Pinpoint the cell where the given text exists, returning its [x, y] midpoint coordinate. 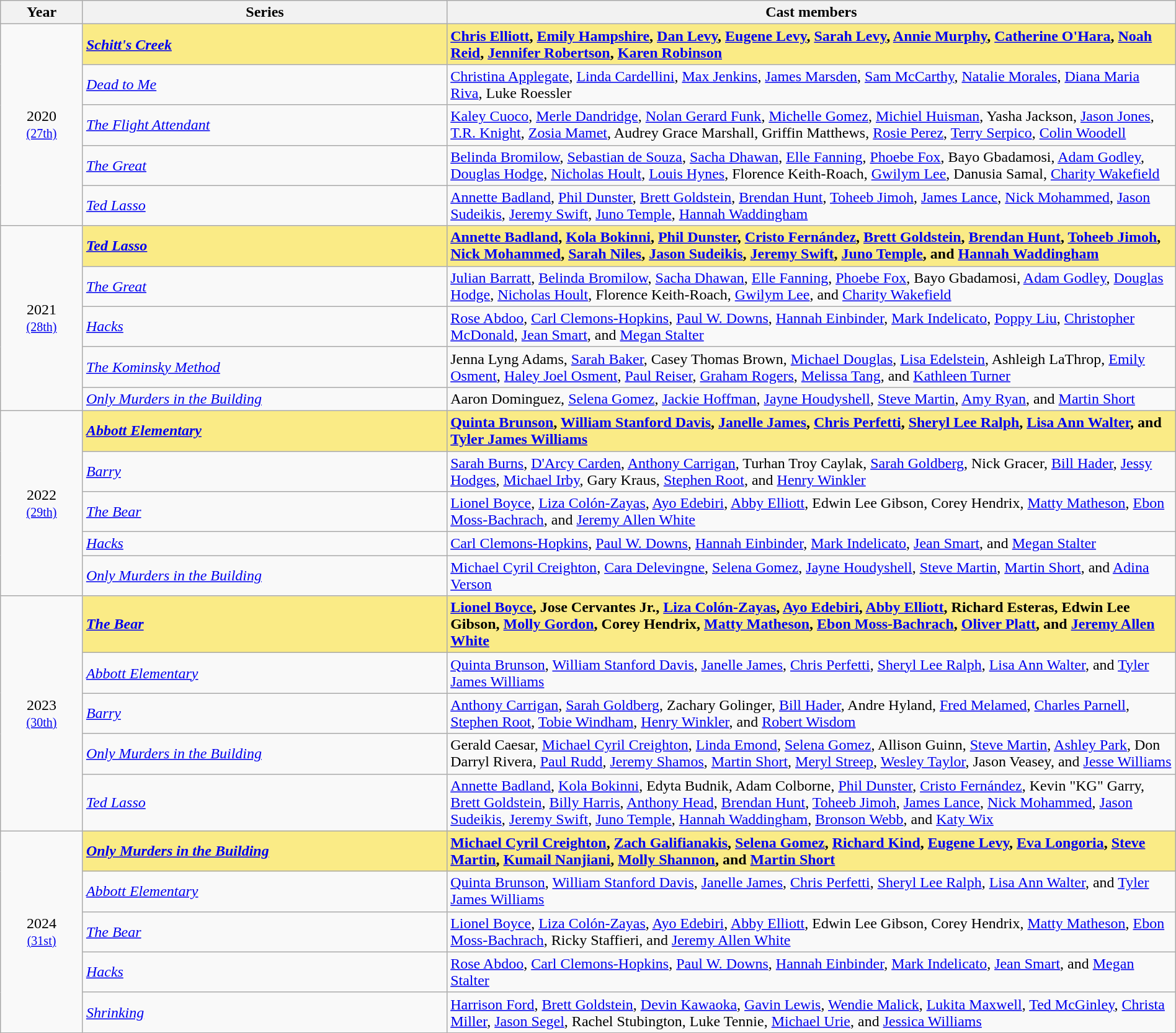
Christina Applegate, Linda Cardellini, Max Jenkins, James Marsden, Sam McCarthy, Natalie Morales, Diana Maria Riva, Luke Roessler [811, 84]
Chris Elliott, Emily Hampshire, Dan Levy, Eugene Levy, Sarah Levy, Annie Murphy, Catherine O'Hara, Noah Reid, Jennifer Robertson, Karen Robinson [811, 45]
Series [264, 12]
The Flight Attendant [264, 125]
Schitt's Creek [264, 45]
2024(31st) [42, 931]
Aaron Dominguez, Selena Gomez, Jackie Hoffman, Jayne Houdyshell, Steve Martin, Amy Ryan, and Martin Short [811, 399]
Shrinking [264, 1012]
Dead to Me [264, 84]
Rose Abdoo, Carl Clemons-Hopkins, Paul W. Downs, Hannah Einbinder, Mark Indelicato, Jean Smart, and Megan Stalter [811, 972]
2020(27th) [42, 125]
2021(28th) [42, 318]
Year [42, 12]
Michael Cyril Creighton, Cara Delevingne, Selena Gomez, Jayne Houdyshell, Steve Martin, Martin Short, and Adina Verson [811, 575]
The Kominsky Method [264, 367]
Cast members [811, 12]
2022(29th) [42, 503]
2023(30th) [42, 713]
Rose Abdoo, Carl Clemons-Hopkins, Paul W. Downs, Hannah Einbinder, Mark Indelicato, Poppy Liu, Christopher McDonald, Jean Smart, and Megan Stalter [811, 326]
Carl Clemons-Hopkins, Paul W. Downs, Hannah Einbinder, Mark Indelicato, Jean Smart, and Megan Stalter [811, 544]
